Capture the cell that displays the provided text and extract its (x, y) central coordinate. 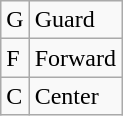
F (15, 58)
C (15, 96)
G (15, 20)
Guard (75, 20)
Center (75, 96)
Forward (75, 58)
